Pinpoint the cell where the given text exists, returning its [X, Y] midpoint coordinate. 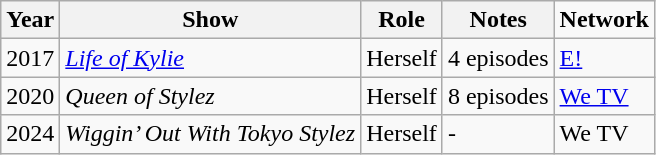
Role [402, 20]
8 episodes [498, 96]
- [498, 134]
Queen of Stylez [210, 96]
4 episodes [498, 58]
2024 [30, 134]
Show [210, 20]
Wiggin’ Out With Tokyo Stylez [210, 134]
Notes [498, 20]
Year [30, 20]
E! [604, 58]
2020 [30, 96]
2017 [30, 58]
Life of Kylie [210, 58]
Network [604, 20]
